Detect which cell encompasses the target text, then output its [x, y] center coordinate. 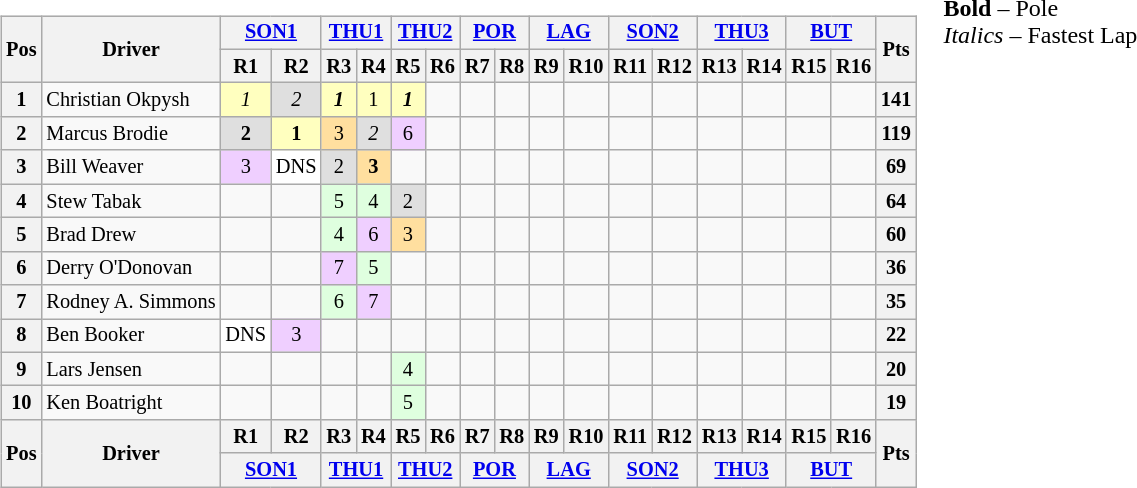
20 [896, 369]
Brad Drew [130, 235]
141 [896, 100]
8 [21, 336]
9 [21, 369]
64 [896, 201]
36 [896, 268]
Rodney A. Simmons [130, 302]
Derry O'Donovan [130, 268]
35 [896, 302]
Christian Okpysh [130, 100]
60 [896, 235]
Ken Boatright [130, 403]
Lars Jensen [130, 369]
10 [21, 403]
Bill Weaver [130, 167]
Stew Tabak [130, 201]
69 [896, 167]
19 [896, 403]
119 [896, 134]
Marcus Brodie [130, 134]
22 [896, 336]
Ben Booker [130, 336]
